Identify which cell holds the provided text, then report its [X, Y] central coordinate. 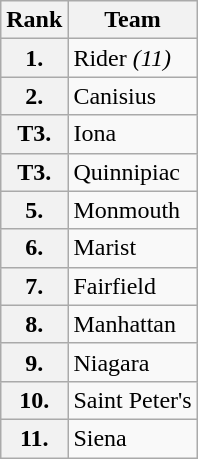
11. [34, 438]
Rider (11) [132, 58]
Siena [132, 438]
Saint Peter's [132, 400]
10. [34, 400]
Fairfield [132, 286]
5. [34, 210]
6. [34, 248]
Manhattan [132, 324]
Niagara [132, 362]
7. [34, 286]
Iona [132, 134]
8. [34, 324]
Team [132, 20]
2. [34, 96]
Marist [132, 248]
Canisius [132, 96]
Quinnipiac [132, 172]
Rank [34, 20]
9. [34, 362]
Monmouth [132, 210]
1. [34, 58]
